From the cell containing the given text, extract its center point as [x, y] coordinate. 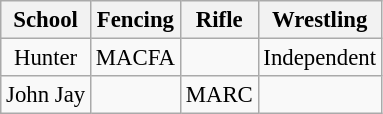
School [46, 20]
Hunter [46, 58]
Fencing [135, 20]
Rifle [219, 20]
Independent [320, 58]
John Jay [46, 95]
MARC [219, 95]
MACFA [135, 58]
Wrestling [320, 20]
